Provide the (x, y) coordinate of the cell's center where the given text is located.  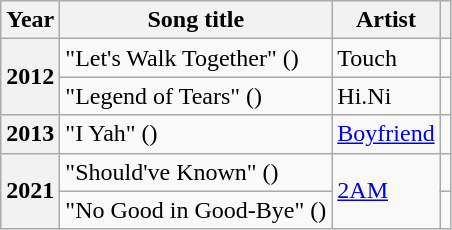
Hi.Ni (386, 96)
Song title (196, 20)
Touch (386, 58)
2AM (386, 191)
Year (30, 20)
"Legend of Tears" () (196, 96)
"No Good in Good-Bye" () (196, 210)
2012 (30, 77)
Boyfriend (386, 134)
2021 (30, 191)
"I Yah" () (196, 134)
"Should've Known" () (196, 172)
"Let's Walk Together" () (196, 58)
2013 (30, 134)
Artist (386, 20)
